Provide the (X, Y) coordinate of the cell's center where the given text is located.  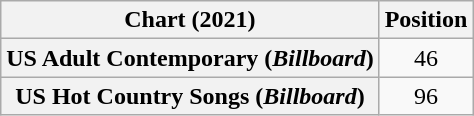
US Hot Country Songs (Billboard) (190, 96)
96 (426, 96)
Position (426, 20)
Chart (2021) (190, 20)
US Adult Contemporary (Billboard) (190, 58)
46 (426, 58)
